Detect which cell encompasses the target text, then output its (x, y) center coordinate. 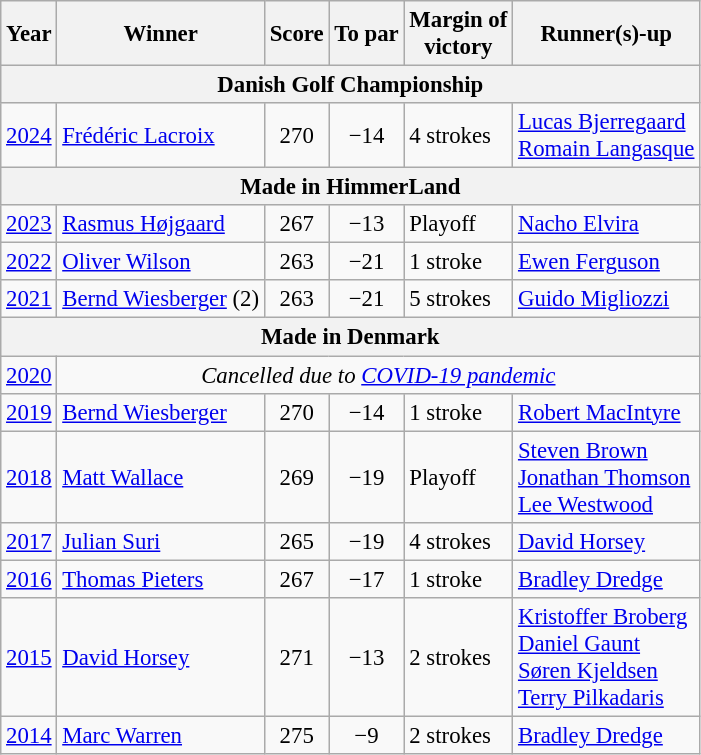
2020 (29, 375)
Nacho Elvira (606, 224)
2018 (29, 477)
2021 (29, 299)
Lucas Bjerregaard Romain Langasque (606, 136)
Score (296, 34)
Marc Warren (160, 735)
5 strokes (458, 299)
265 (296, 541)
Guido Migliozzi (606, 299)
2019 (29, 412)
Year (29, 34)
275 (296, 735)
Matt Wallace (160, 477)
2022 (29, 262)
−9 (366, 735)
−17 (366, 579)
2016 (29, 579)
Kristoffer Broberg Daniel Gaunt Søren Kjeldsen Terry Pilkadaris (606, 658)
Danish Golf Championship (350, 85)
Rasmus Højgaard (160, 224)
269 (296, 477)
2023 (29, 224)
2017 (29, 541)
Made in Denmark (350, 337)
Cancelled due to COVID-19 pandemic (378, 375)
271 (296, 658)
Winner (160, 34)
Bernd Wiesberger (2) (160, 299)
Julian Suri (160, 541)
To par (366, 34)
Steven Brown Jonathan Thomson Lee Westwood (606, 477)
Thomas Pieters (160, 579)
2014 (29, 735)
Bernd Wiesberger (160, 412)
Made in HimmerLand (350, 187)
Robert MacIntyre (606, 412)
2024 (29, 136)
Ewen Ferguson (606, 262)
Margin ofvictory (458, 34)
Runner(s)-up (606, 34)
Oliver Wilson (160, 262)
2015 (29, 658)
Frédéric Lacroix (160, 136)
